Locate the cell with the specified text and output its (X, Y) center coordinate. 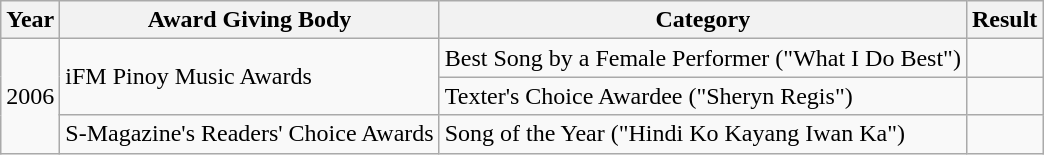
S-Magazine's Readers' Choice Awards (250, 134)
2006 (30, 96)
Song of the Year ("Hindi Ko Kayang Iwan Ka") (702, 134)
Texter's Choice Awardee ("Sheryn Regis") (702, 96)
Award Giving Body (250, 20)
Year (30, 20)
Best Song by a Female Performer ("What I Do Best") (702, 58)
Result (1004, 20)
iFM Pinoy Music Awards (250, 77)
Category (702, 20)
